From the cell containing the given text, extract its center point as (X, Y) coordinate. 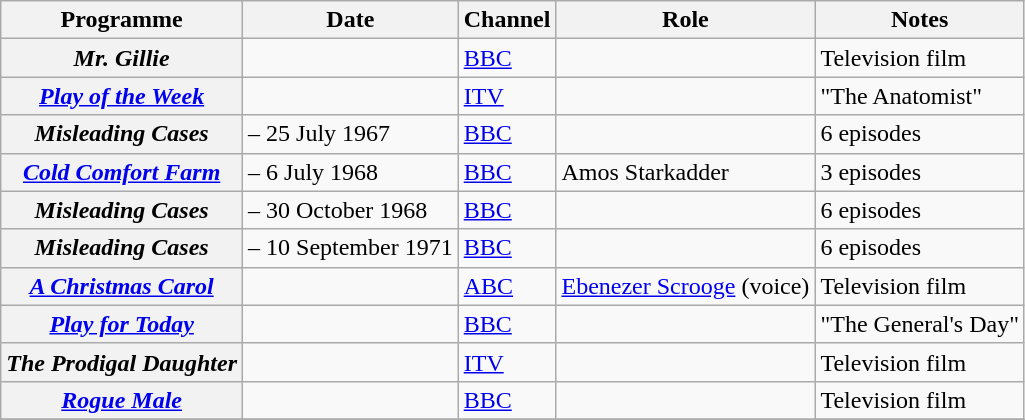
Ebenezer Scrooge (voice) (686, 286)
Programme (122, 20)
Date (351, 20)
Play for Today (122, 324)
Play of the Week (122, 96)
3 episodes (920, 172)
Role (686, 20)
Channel (507, 20)
"The General's Day" (920, 324)
– 30 October 1968 (351, 210)
– 10 September 1971 (351, 248)
Notes (920, 20)
Rogue Male (122, 400)
A Christmas Carol (122, 286)
The Prodigal Daughter (122, 362)
Amos Starkadder (686, 172)
– 25 July 1967 (351, 134)
Cold Comfort Farm (122, 172)
Mr. Gillie (122, 58)
"The Anatomist" (920, 96)
– 6 July 1968 (351, 172)
ABC (507, 286)
